From the cell containing the given text, extract its center point as (x, y) coordinate. 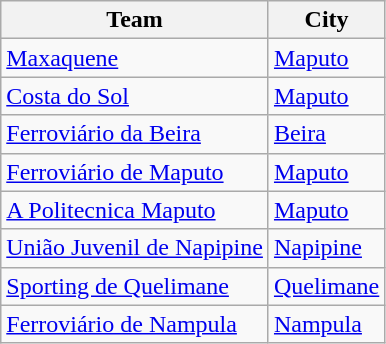
Team (135, 20)
Ferroviário de Maputo (135, 172)
Ferroviário da Beira (135, 134)
Sporting de Quelimane (135, 286)
Nampula (326, 324)
Maxaquene (135, 58)
Ferroviário de Nampula (135, 324)
Costa do Sol (135, 96)
City (326, 20)
Beira (326, 134)
União Juvenil de Napipine (135, 248)
Quelimane (326, 286)
Napipine (326, 248)
A Politecnica Maputo (135, 210)
